Capture the cell that displays the provided text and extract its [X, Y] central coordinate. 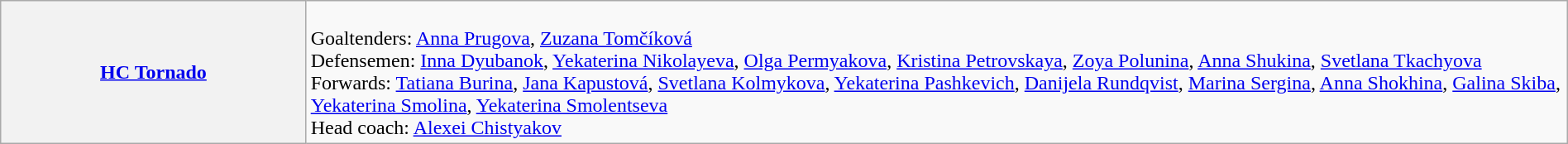
HC Tornado [154, 73]
